Search for the cell housing the specified text and yield its (X, Y) center coordinate. 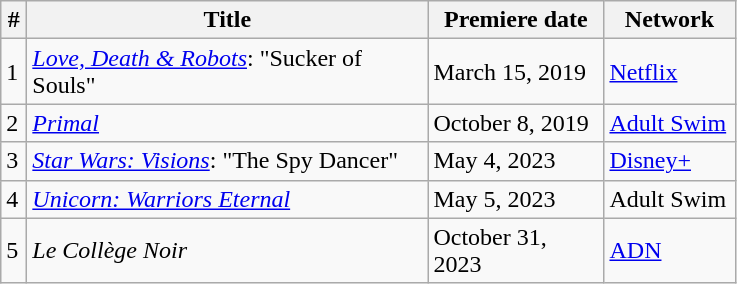
Love, Death & Robots: "Sucker of Souls" (228, 72)
3 (14, 161)
October 31, 2023 (516, 250)
Netflix (670, 72)
4 (14, 199)
May 4, 2023 (516, 161)
May 5, 2023 (516, 199)
Le Collège Noir (228, 250)
Primal (228, 123)
Star Wars: Visions: "The Spy Dancer" (228, 161)
October 8, 2019 (516, 123)
March 15, 2019 (516, 72)
Premiere date (516, 20)
5 (14, 250)
1 (14, 72)
# (14, 20)
Network (670, 20)
Unicorn: Warriors Eternal (228, 199)
ADN (670, 250)
2 (14, 123)
Disney+ (670, 161)
Title (228, 20)
